Locate the cell with the specified text and output its [x, y] center coordinate. 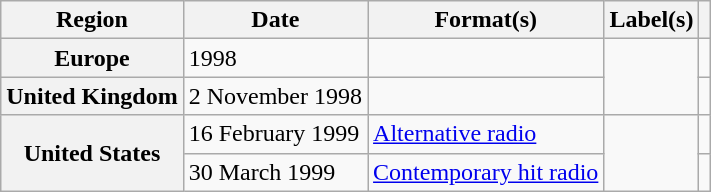
Contemporary hit radio [486, 172]
30 March 1999 [275, 172]
Format(s) [486, 20]
Region [92, 20]
2 November 1998 [275, 96]
16 February 1999 [275, 134]
United Kingdom [92, 96]
United States [92, 153]
Label(s) [652, 20]
Alternative radio [486, 134]
Date [275, 20]
Europe [92, 58]
1998 [275, 58]
